Search for the cell housing the specified text and yield its (X, Y) center coordinate. 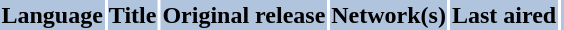
Last aired (504, 15)
Original release (244, 15)
Network(s) (389, 15)
Language (52, 15)
Title (132, 15)
